Search for the cell housing the specified text and yield its [X, Y] center coordinate. 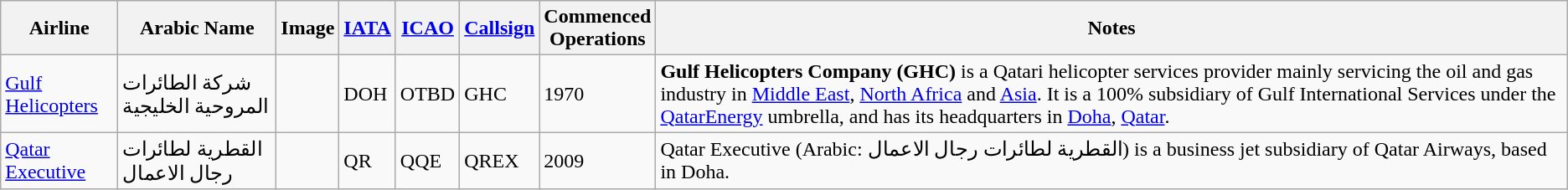
QR [368, 161]
1970 [598, 94]
Qatar Executive [59, 161]
GHC [499, 94]
Callsign [499, 28]
CommencedOperations [598, 28]
القطرية لطائرات رجال الاعمال [198, 161]
ICAO [427, 28]
Gulf Helicopters [59, 94]
Notes [1112, 28]
QQE [427, 161]
QREX [499, 161]
2009 [598, 161]
OTBD [427, 94]
IATA [368, 28]
شركة الطائرات المروحية الخليجية [198, 94]
DOH [368, 94]
Arabic Name [198, 28]
Qatar Executive (Arabic: القطرية لطائرات رجال الاعمال) is a business jet subsidiary of Qatar Airways, based in Doha. [1112, 161]
Image [308, 28]
Airline [59, 28]
